Determine the [x, y] coordinate at the center of the cell enclosing the given text.  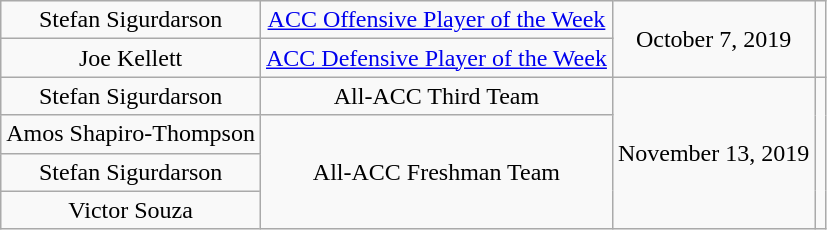
October 7, 2019 [713, 39]
Amos Shapiro-Thompson [131, 134]
Joe Kellett [131, 58]
ACC Offensive Player of the Week [436, 20]
All-ACC Third Team [436, 96]
Victor Souza [131, 210]
All-ACC Freshman Team [436, 172]
November 13, 2019 [713, 153]
ACC Defensive Player of the Week [436, 58]
